Determine the (X, Y) coordinate at the center of the cell enclosing the given text.  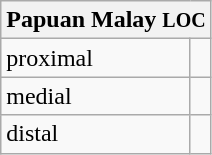
proximal (96, 58)
Papuan Malay LOC (106, 20)
medial (96, 96)
distal (96, 134)
